Scan for the cell matching the given text and deliver its [x, y] coordinate at center. 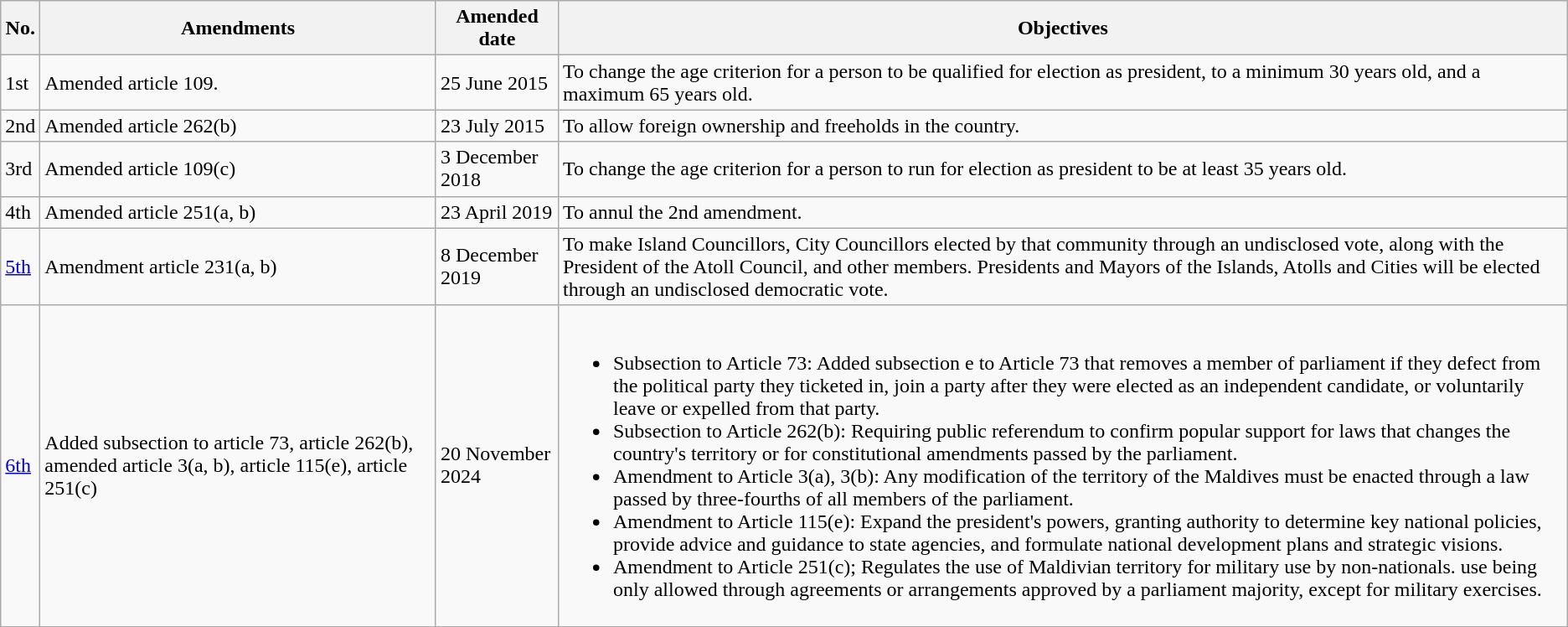
Amended article 251(a, b) [238, 212]
6th [20, 466]
To annul the 2nd amendment. [1062, 212]
Amendment article 231(a, b) [238, 267]
8 December 2019 [497, 267]
4th [20, 212]
To change the age criterion for a person to be qualified for election as president, to a minimum 30 years old, and a maximum 65 years old. [1062, 82]
To change the age criterion for a person to run for election as president to be at least 35 years old. [1062, 169]
Added subsection to article 73, article 262(b), amended article 3(a, b), article 115(e), article 251(c) [238, 466]
23 April 2019 [497, 212]
Amended article 109(c) [238, 169]
Amendments [238, 28]
Objectives [1062, 28]
Amended article 109. [238, 82]
20 November 2024 [497, 466]
25 June 2015 [497, 82]
2nd [20, 126]
1st [20, 82]
To allow foreign ownership and freeholds in the country. [1062, 126]
No. [20, 28]
5th [20, 267]
Amended date [497, 28]
Amended article 262(b) [238, 126]
23 July 2015 [497, 126]
3 December 2018 [497, 169]
3rd [20, 169]
